Scan for the cell matching the given text and deliver its (X, Y) coordinate at center. 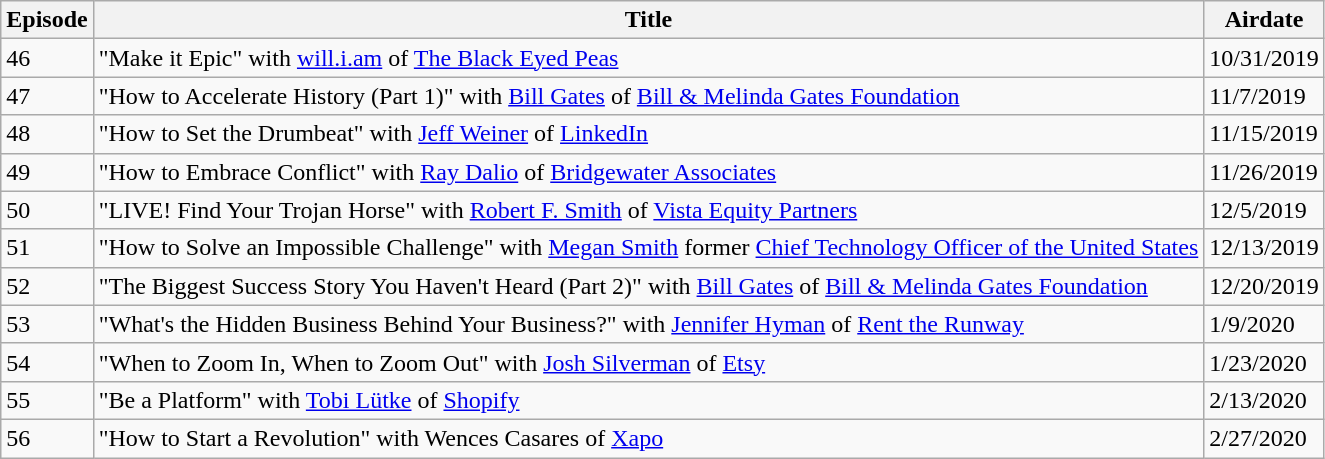
48 (47, 134)
"Make it Epic" with will.i.am of The Black Eyed Peas (648, 58)
"How to Set the Drumbeat" with Jeff Weiner of LinkedIn (648, 134)
46 (47, 58)
11/26/2019 (1264, 172)
11/15/2019 (1264, 134)
47 (47, 96)
Title (648, 20)
Airdate (1264, 20)
"How to Start a Revolution" with Wences Casares of Xapo (648, 438)
54 (47, 362)
12/13/2019 (1264, 248)
"Be a Platform" with Tobi Lütke of Shopify (648, 400)
"When to Zoom In, When to Zoom Out" with Josh Silverman of Etsy (648, 362)
2/27/2020 (1264, 438)
"How to Accelerate History (Part 1)" with Bill Gates of Bill & Melinda Gates Foundation (648, 96)
1/9/2020 (1264, 324)
Episode (47, 20)
52 (47, 286)
55 (47, 400)
"How to Solve an Impossible Challenge" with Megan Smith former Chief Technology Officer of the United States (648, 248)
50 (47, 210)
51 (47, 248)
"How to Embrace Conflict" with Ray Dalio of Bridgewater Associates (648, 172)
1/23/2020 (1264, 362)
53 (47, 324)
10/31/2019 (1264, 58)
49 (47, 172)
"The Biggest Success Story You Haven't Heard (Part 2)" with Bill Gates of Bill & Melinda Gates Foundation (648, 286)
56 (47, 438)
"LIVE! Find Your Trojan Horse" with Robert F. Smith of Vista Equity Partners (648, 210)
2/13/2020 (1264, 400)
12/5/2019 (1264, 210)
"What's the Hidden Business Behind Your Business?" with Jennifer Hyman of Rent the Runway (648, 324)
12/20/2019 (1264, 286)
11/7/2019 (1264, 96)
